For the text-containing cell, return its midpoint in [x, y] coordinate format. 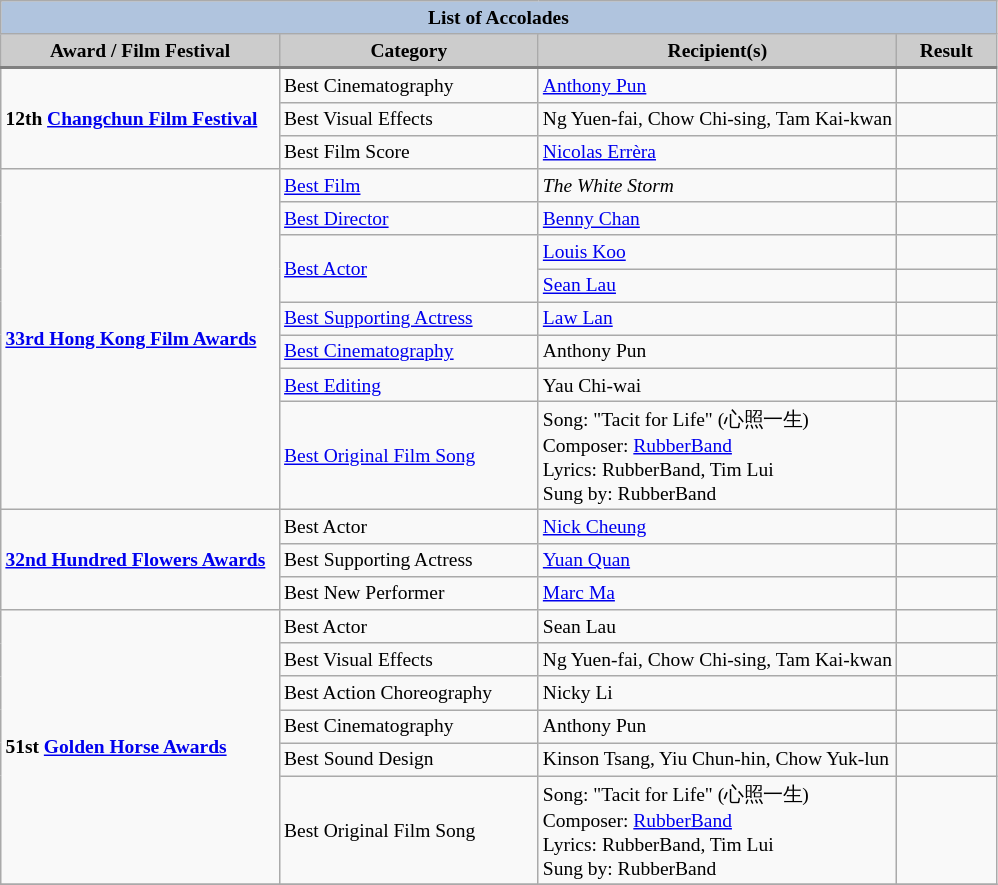
Best Film Score [408, 152]
List of Accolades [498, 18]
Award / Film Festival [140, 51]
Nick Cheung [717, 526]
12th Changchun Film Festival [140, 118]
Best Sound Design [408, 760]
Yau Chi-wai [717, 384]
Yuan Quan [717, 560]
Result [947, 51]
51st Golden Horse Awards [140, 748]
33rd Hong Kong Film Awards [140, 340]
Louis Koo [717, 252]
Nicolas Errèra [717, 152]
Benny Chan [717, 218]
32nd Hundred Flowers Awards [140, 560]
Category [408, 51]
Marc Ma [717, 592]
Kinson Tsang, Yiu Chun-hin, Chow Yuk-lun [717, 760]
Best Film [408, 186]
Recipient(s) [717, 51]
Best Director [408, 218]
Best New Performer [408, 592]
Best Action Choreography [408, 692]
Best Editing [408, 384]
Law Lan [717, 318]
Nicky Li [717, 692]
The White Storm [717, 186]
